Find where the given text appears and provide that cell's center as (X, Y) coordinate. 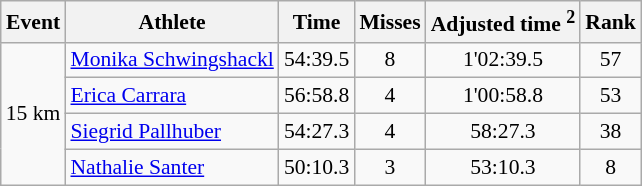
Time (316, 22)
57 (610, 60)
Athlete (172, 22)
53 (610, 96)
3 (390, 167)
54:27.3 (316, 132)
Siegrid Pallhuber (172, 132)
Rank (610, 22)
15 km (34, 113)
56:58.8 (316, 96)
Misses (390, 22)
54:39.5 (316, 60)
Adjusted time 2 (504, 22)
Event (34, 22)
53:10.3 (504, 167)
50:10.3 (316, 167)
38 (610, 132)
58:27.3 (504, 132)
Nathalie Santer (172, 167)
Monika Schwingshackl (172, 60)
Erica Carrara (172, 96)
1'02:39.5 (504, 60)
1'00:58.8 (504, 96)
